Extract the [X, Y] coordinate from the center of the cell holding the provided text.  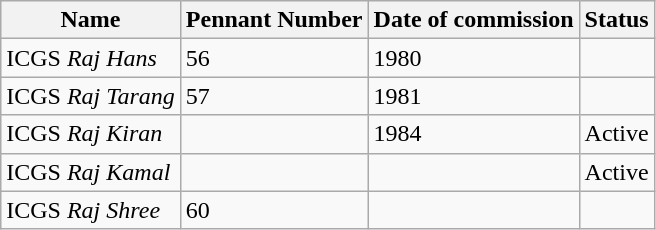
Status [616, 20]
1981 [474, 96]
56 [274, 58]
ICGS Raj Kamal [91, 172]
ICGS Raj Hans [91, 58]
ICGS Raj Shree [91, 210]
Name [91, 20]
ICGS Raj Tarang [91, 96]
60 [274, 210]
1984 [474, 134]
ICGS Raj Kiran [91, 134]
Pennant Number [274, 20]
57 [274, 96]
1980 [474, 58]
Date of commission [474, 20]
